Provide the [x, y] coordinate of the cell's center where the given text is located.  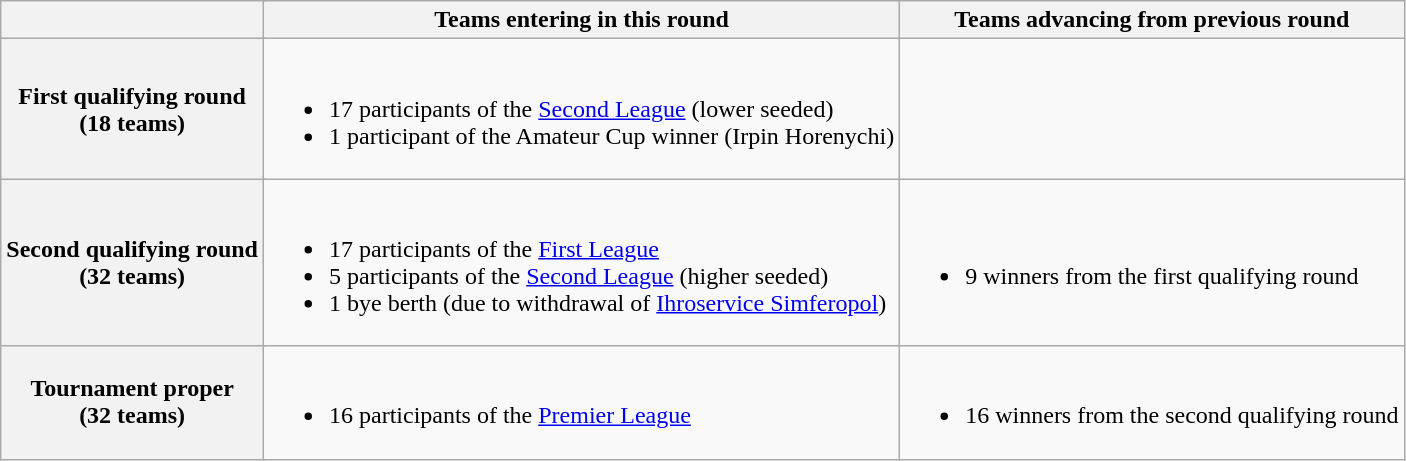
Tournament proper (32 teams) [132, 402]
16 winners from the second qualifying round [1152, 402]
Teams advancing from previous round [1152, 20]
17 participants of the First League5 participants of the Second League (higher seeded)1 bye berth (due to withdrawal of Ihroservice Simferopol) [581, 262]
16 participants of the Premier League [581, 402]
First qualifying round (18 teams) [132, 109]
17 participants of the Second League (lower seeded)1 participant of the Amateur Cup winner (Irpin Horenychi) [581, 109]
Teams entering in this round [581, 20]
Second qualifying round (32 teams) [132, 262]
9 winners from the first qualifying round [1152, 262]
